Pinpoint the cell where the given text exists, returning its (X, Y) midpoint coordinate. 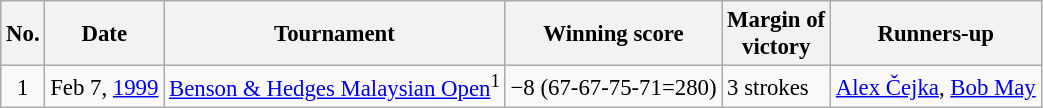
−8 (67-67-75-71=280) (614, 87)
3 strokes (776, 87)
Alex Čejka, Bob May (936, 87)
Tournament (335, 34)
Winning score (614, 34)
1 (23, 87)
Runners-up (936, 34)
Benson & Hedges Malaysian Open1 (335, 87)
Feb 7, 1999 (104, 87)
No. (23, 34)
Date (104, 34)
Margin ofvictory (776, 34)
